Provide the [x, y] coordinate of the cell's center where the given text is located.  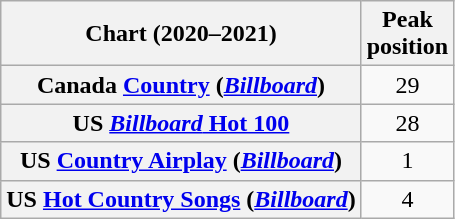
28 [407, 123]
US Billboard Hot 100 [181, 123]
Peakposition [407, 34]
29 [407, 85]
US Hot Country Songs (Billboard) [181, 199]
1 [407, 161]
Canada Country (Billboard) [181, 85]
4 [407, 199]
US Country Airplay (Billboard) [181, 161]
Chart (2020–2021) [181, 34]
